From the cell containing the given text, extract its center point as [X, Y] coordinate. 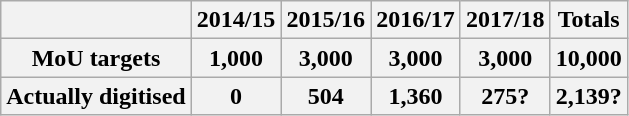
MoU targets [96, 58]
Totals [588, 20]
1,000 [236, 58]
275? [505, 96]
0 [236, 96]
2016/17 [416, 20]
504 [326, 96]
10,000 [588, 58]
1,360 [416, 96]
2017/18 [505, 20]
Actually digitised [96, 96]
2015/16 [326, 20]
2014/15 [236, 20]
2,139? [588, 96]
